Detect which cell encompasses the target text, then output its [X, Y] center coordinate. 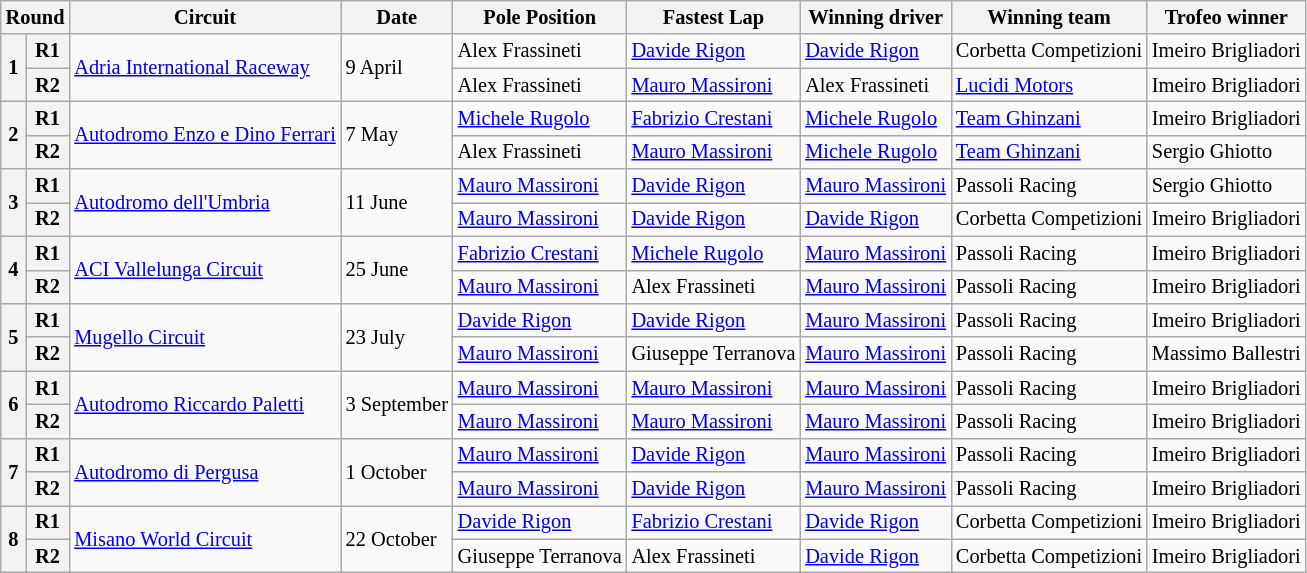
25 June [397, 270]
ACI Vallelunga Circuit [204, 270]
8 [14, 538]
2 [14, 134]
Autodromo dell'Umbria [204, 202]
7 May [397, 134]
Lucidi Motors [1049, 85]
Winning team [1049, 17]
1 October [397, 472]
11 June [397, 202]
4 [14, 270]
Massimo Ballestri [1226, 354]
Trofeo winner [1226, 17]
Winning driver [876, 17]
Circuit [204, 17]
Adria International Raceway [204, 68]
7 [14, 472]
Date [397, 17]
Fastest Lap [714, 17]
Autodromo Enzo e Dino Ferrari [204, 134]
5 [14, 336]
Round [36, 17]
3 [14, 202]
Mugello Circuit [204, 336]
Autodromo Riccardo Paletti [204, 404]
23 July [397, 336]
1 [14, 68]
9 April [397, 68]
Misano World Circuit [204, 538]
Autodromo di Pergusa [204, 472]
22 October [397, 538]
3 September [397, 404]
Pole Position [540, 17]
6 [14, 404]
